Extract the [x, y] coordinate from the center of the cell holding the provided text.  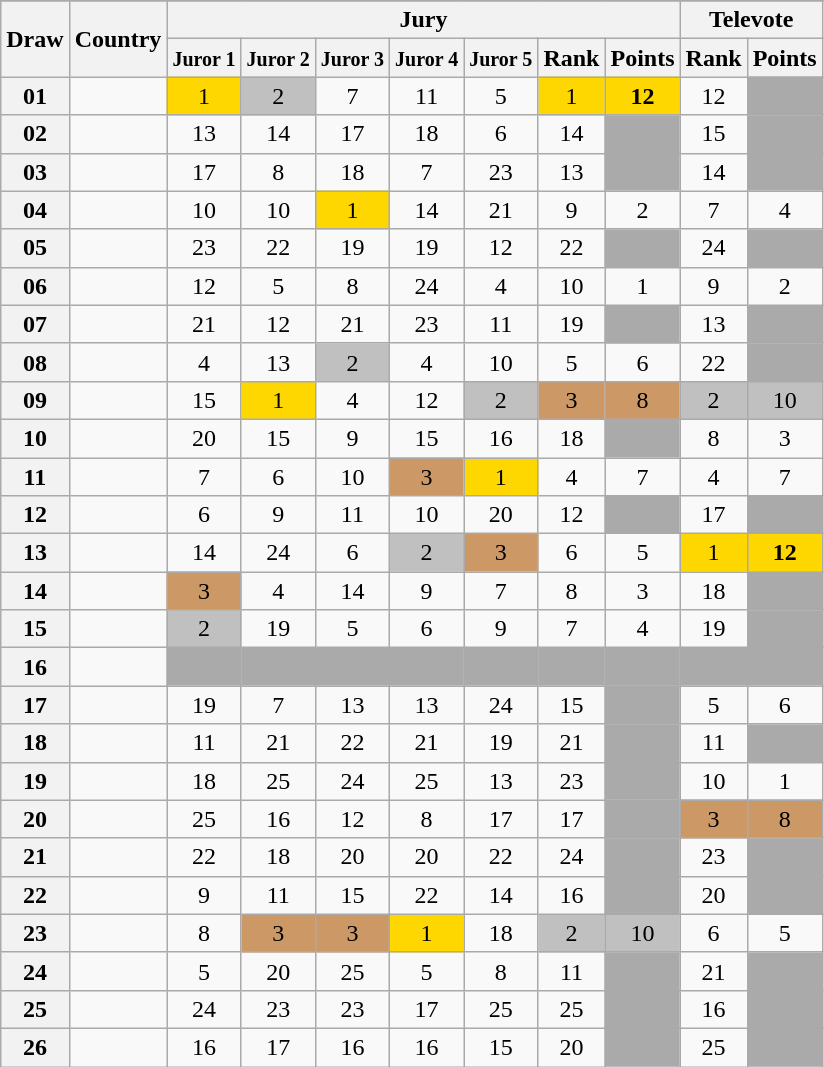
08 [35, 362]
09 [35, 400]
02 [35, 134]
01 [35, 96]
26 [35, 1047]
Juror 5 [501, 58]
07 [35, 324]
Juror 1 [204, 58]
Juror 2 [278, 58]
Country [118, 39]
04 [35, 210]
Juror 3 [352, 58]
Jury [424, 20]
03 [35, 172]
Draw [35, 39]
Juror 4 [426, 58]
Televote [751, 20]
06 [35, 286]
05 [35, 248]
